Provide the (x, y) coordinate of the cell's center where the given text is located.  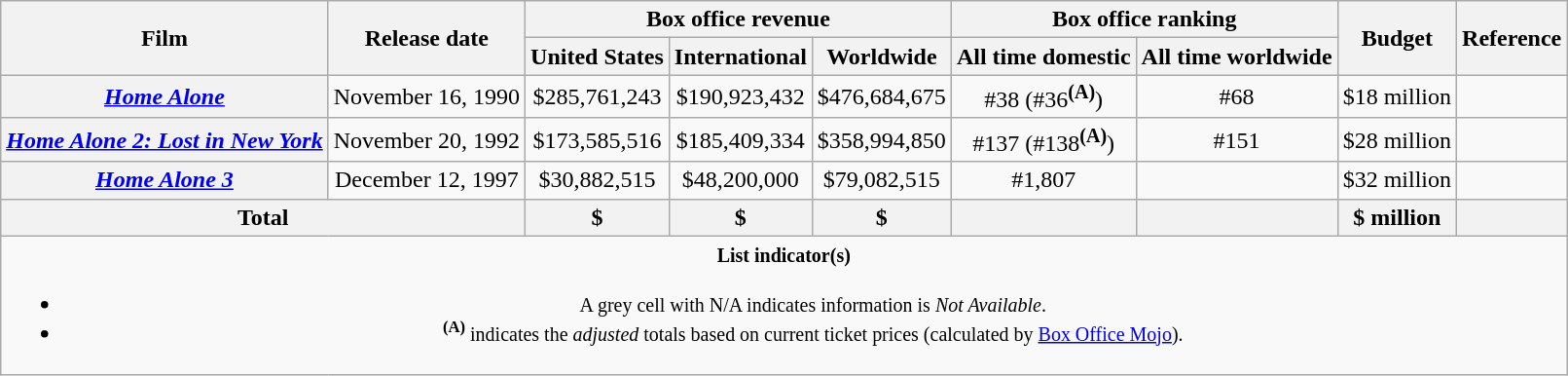
$28 million (1397, 140)
$30,882,515 (598, 180)
#151 (1236, 140)
Home Alone 2: Lost in New York (164, 140)
Box office revenue (739, 19)
Worldwide (882, 56)
$476,684,675 (882, 97)
Total (263, 217)
$32 million (1397, 180)
$ million (1397, 217)
Reference (1513, 38)
$48,200,000 (740, 180)
Home Alone 3 (164, 180)
All time worldwide (1236, 56)
All time domestic (1043, 56)
#38 (#36(A)) (1043, 97)
November 20, 1992 (426, 140)
Home Alone (164, 97)
November 16, 1990 (426, 97)
Budget (1397, 38)
$185,409,334 (740, 140)
#137 (#138(A)) (1043, 140)
United States (598, 56)
$358,994,850 (882, 140)
$79,082,515 (882, 180)
#1,807 (1043, 180)
Film (164, 38)
$190,923,432 (740, 97)
#68 (1236, 97)
$285,761,243 (598, 97)
Release date (426, 38)
December 12, 1997 (426, 180)
$18 million (1397, 97)
International (740, 56)
$173,585,516 (598, 140)
Box office ranking (1145, 19)
